Pinpoint the cell where the given text exists, returning its [x, y] midpoint coordinate. 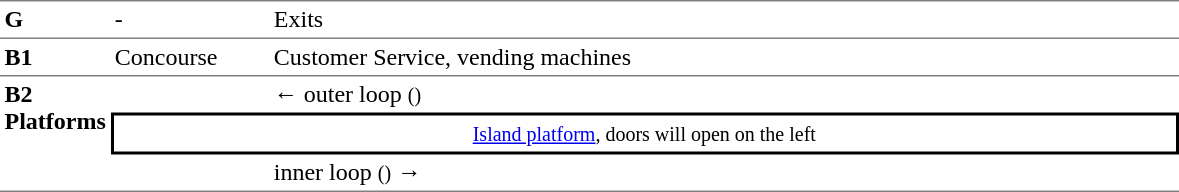
Customer Service, vending machines [724, 58]
G [55, 19]
Island platform, doors will open on the left [644, 133]
B2Platforms [55, 134]
← outer loop () [724, 94]
inner loop () → [724, 173]
- [190, 19]
Exits [724, 19]
Concourse [190, 58]
B1 [55, 58]
